From the cell containing the given text, extract its center point as (X, Y) coordinate. 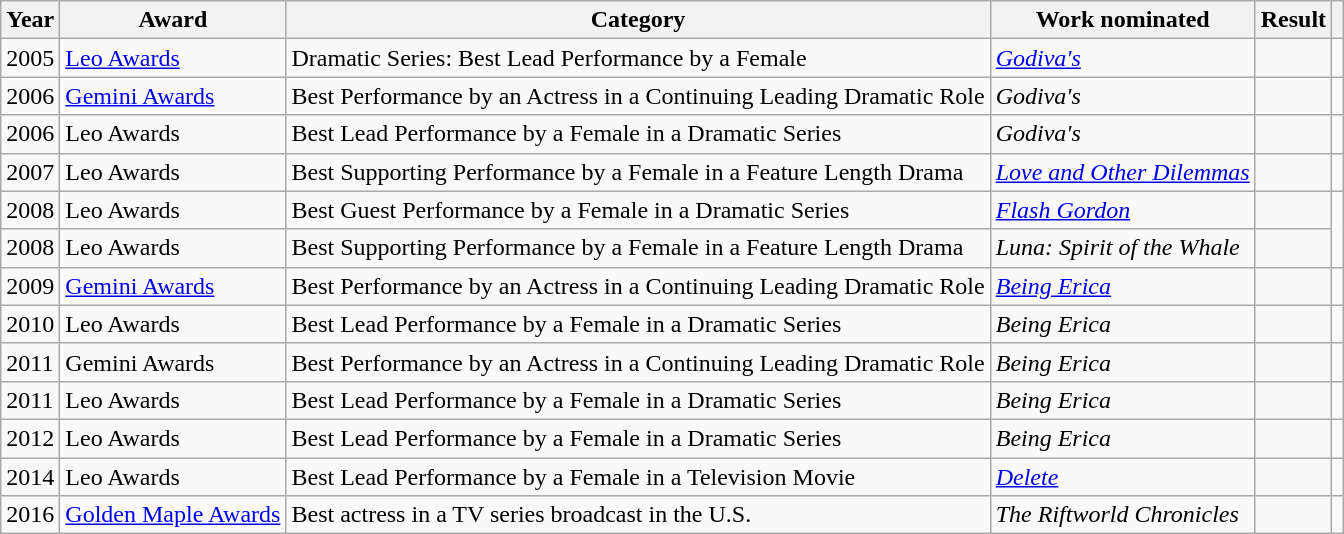
Love and Other Dilemmas (1122, 172)
Delete (1122, 477)
Best Lead Performance by a Female in a Television Movie (638, 477)
2007 (30, 172)
Best actress in a TV series broadcast in the U.S. (638, 515)
Category (638, 20)
Dramatic Series: Best Lead Performance by a Female (638, 58)
2012 (30, 438)
Golden Maple Awards (173, 515)
Flash Gordon (1122, 210)
Award (173, 20)
Result (1293, 20)
The Riftworld Chronicles (1122, 515)
2010 (30, 324)
Luna: Spirit of the Whale (1122, 248)
2014 (30, 477)
Work nominated (1122, 20)
2009 (30, 286)
2005 (30, 58)
Best Guest Performance by a Female in a Dramatic Series (638, 210)
2016 (30, 515)
Year (30, 20)
